Find where the given text appears and provide that cell's center as [x, y] coordinate. 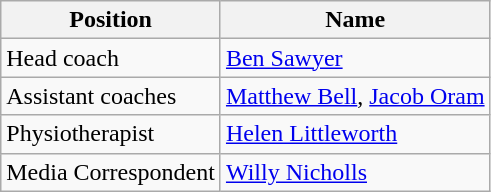
Matthew Bell, Jacob Oram [355, 96]
Media Correspondent [111, 172]
Assistant coaches [111, 96]
Name [355, 20]
Head coach [111, 58]
Physiotherapist [111, 134]
Willy Nicholls [355, 172]
Helen Littleworth [355, 134]
Ben Sawyer [355, 58]
Position [111, 20]
